Provide the [x, y] coordinate of the cell's center where the given text is located.  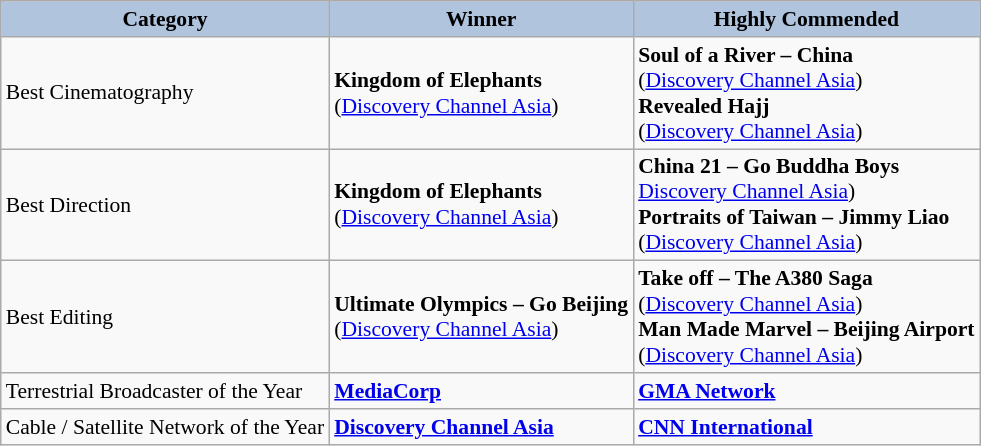
Terrestrial Broadcaster of the Year [165, 391]
Best Cinematography [165, 93]
CNN International [806, 427]
Best Direction [165, 205]
GMA Network [806, 391]
Category [165, 19]
Winner [481, 19]
Highly Commended [806, 19]
Take off – The A380 Saga(Discovery Channel Asia) Man Made Marvel – Beijing Airport(Discovery Channel Asia) [806, 317]
Cable / Satellite Network of the Year [165, 427]
MediaCorp [481, 391]
Best Editing [165, 317]
Ultimate Olympics – Go Beijing(Discovery Channel Asia) [481, 317]
Soul of a River – China(Discovery Channel Asia) Revealed Hajj(Discovery Channel Asia) [806, 93]
Discovery Channel Asia [481, 427]
China 21 – Go Buddha BoysDiscovery Channel Asia) Portraits of Taiwan – Jimmy Liao(Discovery Channel Asia) [806, 205]
